Return (X, Y) of the center of cell containing provided text 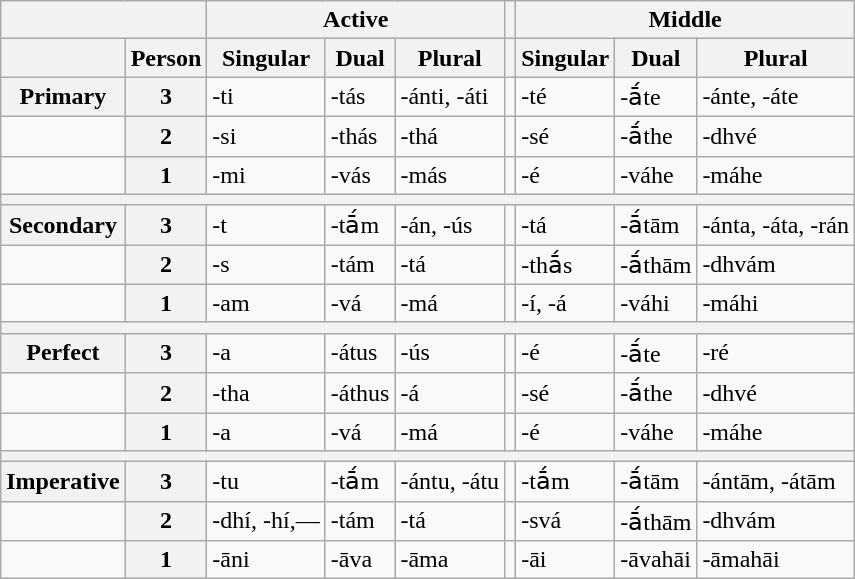
-thás (360, 136)
-svá (566, 521)
-váhi (656, 303)
-máhi (776, 303)
-āvahāi (656, 560)
-āva (360, 560)
-āni (266, 560)
-tás (360, 97)
-dhí, -hí,— (266, 521)
-āmahāi (776, 560)
Imperative (63, 482)
-áthus (360, 393)
-átus (360, 353)
-āi (566, 560)
-ántu, -átu (450, 482)
-thá (450, 136)
-thā́s (566, 265)
Active (356, 20)
Person (166, 58)
-té (566, 97)
-ré (776, 353)
-am (266, 303)
-ántām, -átām (776, 482)
-s (266, 265)
Secondary (63, 225)
-ánti, -áti (450, 97)
Middle (686, 20)
-t (266, 225)
-si (266, 136)
-ti (266, 97)
-tha (266, 393)
-í, -á (566, 303)
-ánte, -áte (776, 97)
-más (450, 175)
-vás (360, 175)
Perfect (63, 353)
Primary (63, 97)
-mi (266, 175)
-tu (266, 482)
-āma (450, 560)
-án, -ús (450, 225)
-ánta, -áta, -rán (776, 225)
-ús (450, 353)
-á (450, 393)
